Identify which cell holds the provided text, then report its (X, Y) central coordinate. 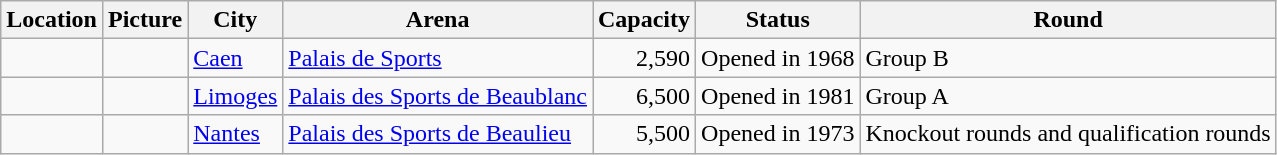
Group A (1068, 96)
Opened in 1981 (778, 96)
Opened in 1973 (778, 134)
Status (778, 20)
Caen (236, 58)
Group B (1068, 58)
Picture (144, 20)
Arena (438, 20)
City (236, 20)
Location (52, 20)
Palais des Sports de Beaublanc (438, 96)
Round (1068, 20)
Capacity (644, 20)
5,500 (644, 134)
Opened in 1968 (778, 58)
Palais des Sports de Beaulieu (438, 134)
Limoges (236, 96)
6,500 (644, 96)
Knockout rounds and qualification rounds (1068, 134)
2,590 (644, 58)
Nantes (236, 134)
Palais de Sports (438, 58)
